Return the [x, y] coordinate for the center point of the cell that contains the specified text.  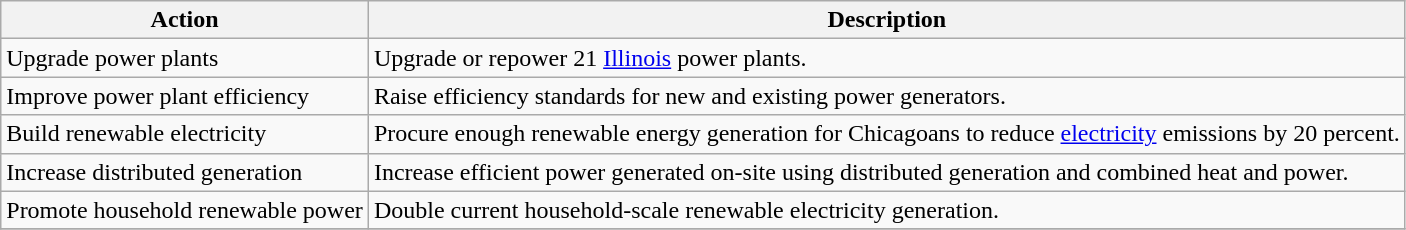
Procure enough renewable energy generation for Chicagoans to reduce electricity emissions by 20 percent. [886, 134]
Promote household renewable power [185, 210]
Increase distributed generation [185, 172]
Build renewable electricity [185, 134]
Action [185, 20]
Double current household-scale renewable electricity generation. [886, 210]
Improve power plant efficiency [185, 96]
Description [886, 20]
Upgrade or repower 21 Illinois power plants. [886, 58]
Increase efficient power generated on-site using distributed generation and combined heat and power. [886, 172]
Raise efficiency standards for new and existing power generators. [886, 96]
Upgrade power plants [185, 58]
